Return (x, y) of the center of cell containing provided text 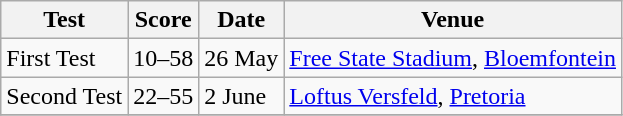
Second Test (64, 96)
Free State Stadium, Bloemfontein (453, 58)
Date (242, 20)
First Test (64, 58)
Test (64, 20)
Score (164, 20)
Loftus Versfeld, Pretoria (453, 96)
26 May (242, 58)
Venue (453, 20)
22–55 (164, 96)
10–58 (164, 58)
2 June (242, 96)
